Provide the (x, y) coordinate of the cell's center where the given text is located.  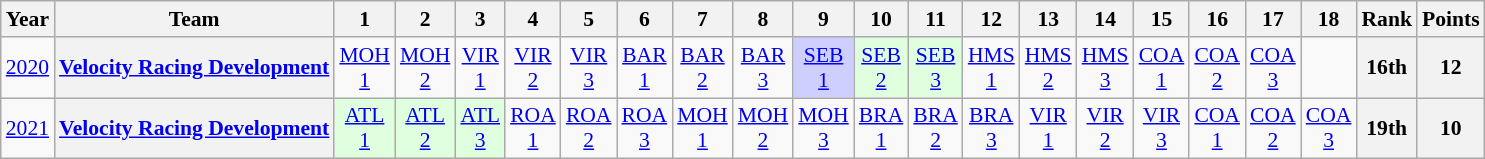
HMS2 (1048, 68)
Rank (1386, 19)
ATL3 (480, 128)
8 (764, 19)
11 (936, 19)
16th (1386, 68)
ROA3 (645, 128)
Year (28, 19)
14 (1106, 19)
15 (1162, 19)
17 (1273, 19)
BAR3 (764, 68)
4 (533, 19)
ATL2 (426, 128)
Team (194, 19)
2 (426, 19)
6 (645, 19)
ATL1 (364, 128)
5 (589, 19)
HMS1 (992, 68)
13 (1048, 19)
BRA1 (882, 128)
16 (1217, 19)
ROA1 (533, 128)
BRA2 (936, 128)
7 (702, 19)
ROA2 (589, 128)
Points (1451, 19)
1 (364, 19)
9 (824, 19)
SEB2 (882, 68)
MOH3 (824, 128)
18 (1329, 19)
SEB1 (824, 68)
3 (480, 19)
BAR1 (645, 68)
BAR2 (702, 68)
2021 (28, 128)
19th (1386, 128)
SEB3 (936, 68)
HMS3 (1106, 68)
BRA3 (992, 128)
2020 (28, 68)
